Detect which cell encompasses the target text, then output its (X, Y) center coordinate. 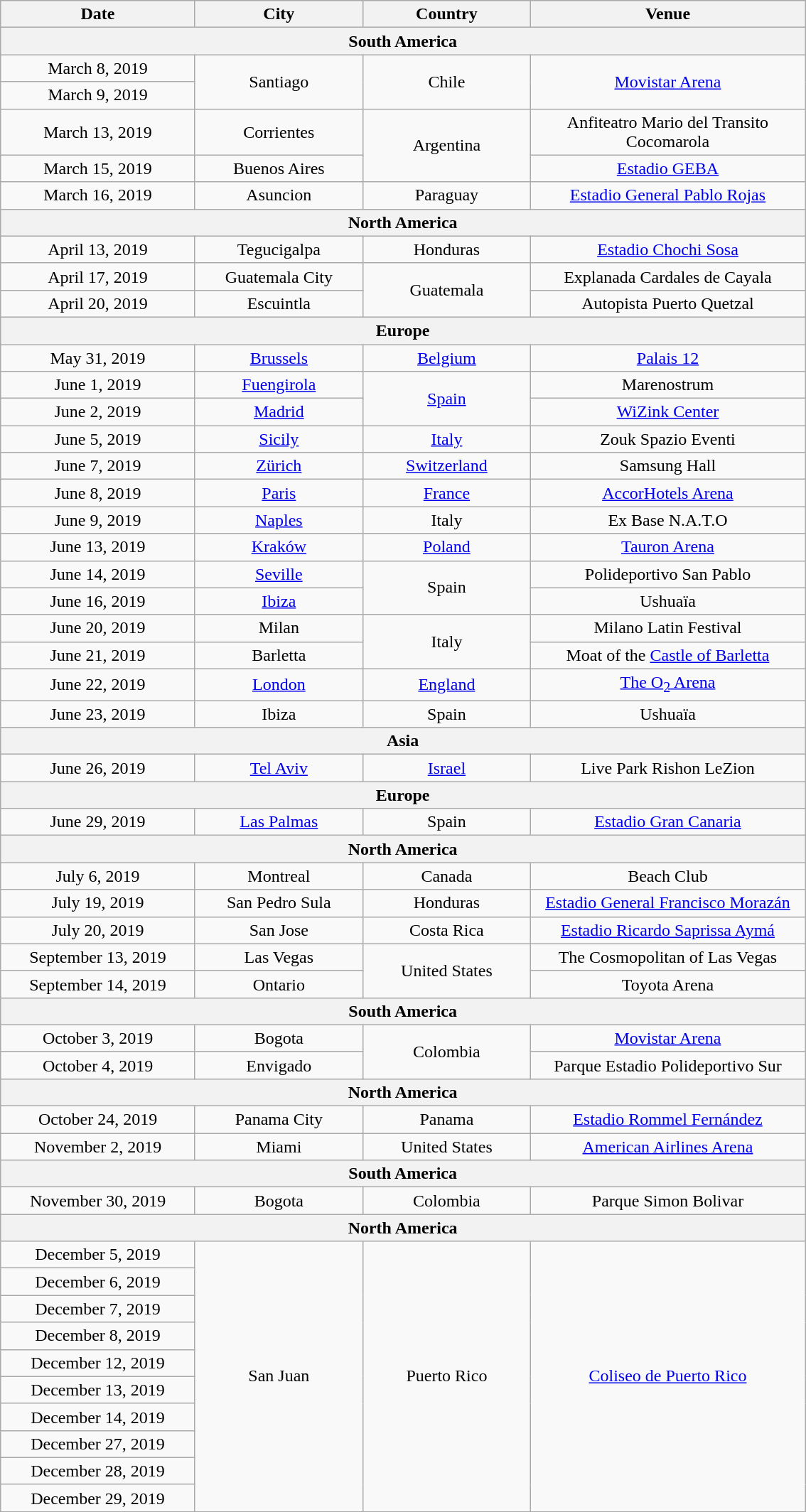
Costa Rica (446, 930)
Belgium (446, 357)
June 29, 2019 (98, 822)
Coliseo de Puerto Rico (667, 1377)
June 7, 2019 (98, 466)
Argentina (446, 145)
The Cosmopolitan of Las Vegas (667, 957)
March 9, 2019 (98, 95)
June 14, 2019 (98, 574)
Miami (279, 1147)
June 22, 2019 (98, 684)
Ex Base N.A.T.O (667, 520)
December 6, 2019 (98, 1282)
San Juan (279, 1377)
The O2 Arena (667, 684)
Seville (279, 574)
December 8, 2019 (98, 1336)
Toyota Arena (667, 984)
Milan (279, 628)
Zürich (279, 466)
Madrid (279, 412)
Guatemala (446, 290)
March 16, 2019 (98, 195)
Switzerland (446, 466)
December 28, 2019 (98, 1471)
Date (98, 14)
San Jose (279, 930)
Kraków (279, 547)
WiZink Center (667, 412)
November 30, 2019 (98, 1201)
Autopista Puerto Quetzal (667, 303)
Polideportivo San Pablo (667, 574)
Corrientes (279, 132)
Poland (446, 547)
England (446, 684)
Buenos Aires (279, 168)
June 2, 2019 (98, 412)
Venue (667, 14)
Asuncion (279, 195)
Santiago (279, 82)
September 13, 2019 (98, 957)
Brussels (279, 357)
Tel Aviv (279, 768)
American Airlines Arena (667, 1147)
Estadio GEBA (667, 168)
Zouk Spazio Eventi (667, 439)
Las Vegas (279, 957)
Escuintla (279, 303)
December 14, 2019 (98, 1417)
March 8, 2019 (98, 68)
October 4, 2019 (98, 1065)
Naples (279, 520)
Chile (446, 82)
June 8, 2019 (98, 493)
Samsung Hall (667, 466)
November 2, 2019 (98, 1147)
March 15, 2019 (98, 168)
March 13, 2019 (98, 132)
May 31, 2019 (98, 357)
Estadio Gran Canaria (667, 822)
Envigado (279, 1065)
July 6, 2019 (98, 876)
April 20, 2019 (98, 303)
December 29, 2019 (98, 1498)
Moat of the Castle of Barletta (667, 655)
June 13, 2019 (98, 547)
Estadio General Pablo Rojas (667, 195)
France (446, 493)
AccorHotels Arena (667, 493)
Paraguay (446, 195)
September 14, 2019 (98, 984)
December 7, 2019 (98, 1309)
June 5, 2019 (98, 439)
Tauron Arena (667, 547)
June 23, 2019 (98, 714)
December 12, 2019 (98, 1363)
Guatemala City (279, 276)
Palais 12 (667, 357)
Milano Latin Festival (667, 628)
Puerto Rico (446, 1377)
Estadio Ricardo Saprissa Aymá (667, 930)
December 5, 2019 (98, 1255)
Canada (446, 876)
Sicily (279, 439)
Panama City (279, 1120)
Las Palmas (279, 822)
Marenostrum (667, 385)
October 3, 2019 (98, 1038)
June 21, 2019 (98, 655)
City (279, 14)
Panama (446, 1120)
London (279, 684)
June 26, 2019 (98, 768)
Anfiteatro Mario del Transito Cocomarola (667, 132)
Estadio General Francisco Morazán (667, 903)
Beach Club (667, 876)
June 1, 2019 (98, 385)
December 27, 2019 (98, 1444)
Parque Simon Bolivar (667, 1201)
April 17, 2019 (98, 276)
December 13, 2019 (98, 1390)
July 19, 2019 (98, 903)
July 20, 2019 (98, 930)
Live Park Rishon LeZion (667, 768)
Estadio Chochi Sosa (667, 249)
June 20, 2019 (98, 628)
Tegucigalpa (279, 249)
Country (446, 14)
Fuengirola (279, 385)
April 13, 2019 (98, 249)
Ontario (279, 984)
October 24, 2019 (98, 1120)
Estadio Rommel Fernández (667, 1120)
Paris (279, 493)
Parque Estadio Polideportivo Sur (667, 1065)
Asia (403, 741)
Explanada Cardales de Cayala (667, 276)
San Pedro Sula (279, 903)
Barletta (279, 655)
Israel (446, 768)
June 9, 2019 (98, 520)
Montreal (279, 876)
June 16, 2019 (98, 601)
